Provide the (X, Y) coordinate of the cell's center where the given text is located.  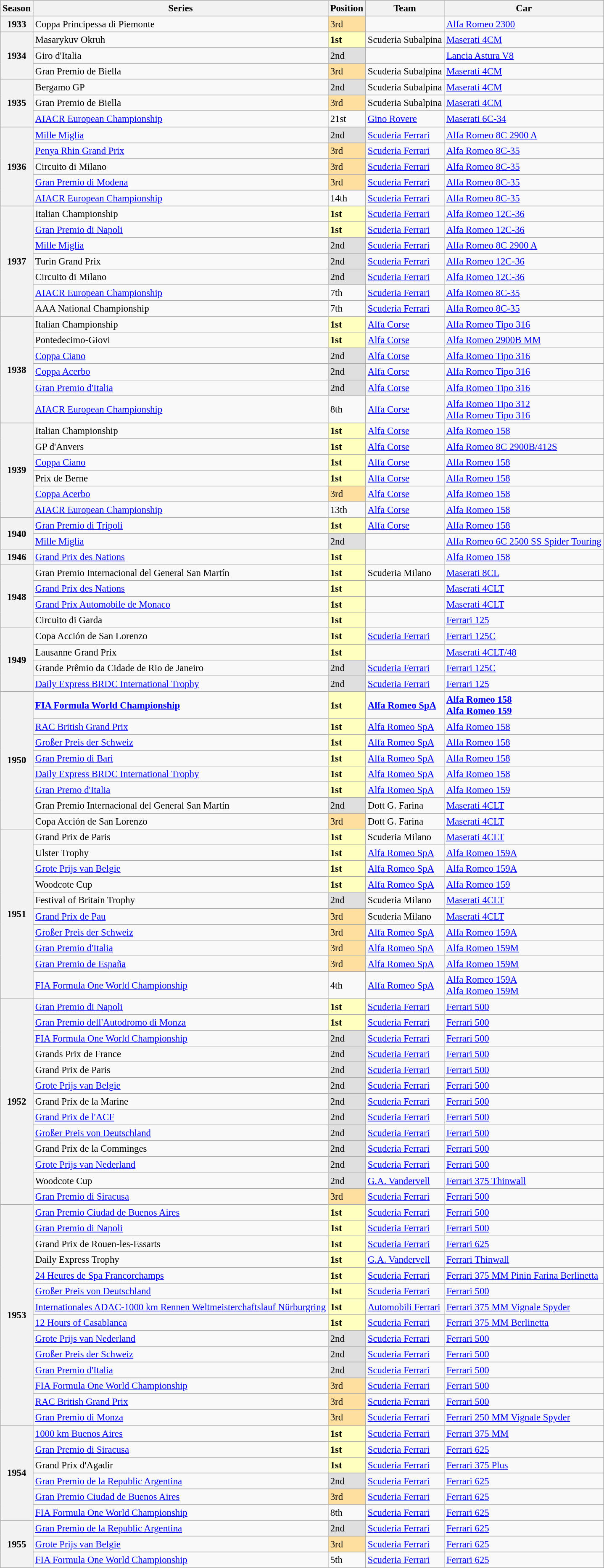
Grand Prix de la Comminges (180, 1149)
Grand Prix de Pau (180, 916)
Gran Premio dell'Autodromo di Monza (180, 1023)
Internationales ADAC-1000 km Rennen Weltmeisterchaftslauf Nürburgring (180, 1307)
Alfa Romeo 159AAlfa Romeo 159M (524, 986)
Masarykuv Okruh (180, 40)
Maserati 4CLT/48 (524, 652)
1937 (17, 262)
FIA Formula World Championship (180, 705)
Ferrari 375 MM Berlinetta (524, 1323)
Ulster Trophy (180, 853)
Season (17, 8)
1950 (17, 760)
Grands Prix de France (180, 1054)
12 Hours of Casablanca (180, 1323)
Grande Prêmio da Cidade de Rio de Janeiro (180, 668)
Turin Grand Prix (180, 261)
1955 (17, 1544)
Coppa Principessa di Piemonte (180, 24)
1949 (17, 660)
1953 (17, 1315)
Circuito di Garda (180, 620)
Lausanne Grand Prix (180, 652)
13th (346, 510)
1952 (17, 1102)
Ferrari 250 MM Vignale Spyder (524, 1418)
Daily Express Trophy (180, 1260)
Series (180, 8)
Gran Premio di Monza (180, 1418)
Maserati 8CL (524, 573)
Maserati 6C-34 (524, 119)
24 Heures de Spa Francorchamps (180, 1275)
5th (346, 1560)
Grand Prix Automobile de Monaco (180, 605)
1951 (17, 914)
Team (404, 8)
Ferrari 375 MM Pinin Farina Berlinetta (524, 1275)
1946 (17, 557)
1954 (17, 1473)
1938 (17, 370)
Ferrari Thinwall (524, 1260)
GP d'Anvers (180, 447)
1000 km Buenos Aires (180, 1433)
Gran Premio di Modena (180, 182)
14th (346, 198)
Gran Premio di Bari (180, 758)
Gino Rovere (404, 119)
Penya Rhin Grand Prix (180, 151)
Alfa Romeo 8C 2900B/412S (524, 447)
Grand Prix de la Marine (180, 1102)
Ferrari 375 Thinwall (524, 1181)
Prix de Berne (180, 478)
1935 (17, 103)
Gran Premio de España (180, 964)
4th (346, 986)
Lancia Astura V8 (524, 56)
AAA National Championship (180, 309)
Pontedecimo-Giovi (180, 340)
21st (346, 119)
Gran Premio di Tripoli (180, 526)
Alfa Romeo 6C 2500 SS Spider Touring (524, 542)
Alfa Romeo 2900B MM (524, 340)
1948 (17, 597)
Grand Prix d'Agadir (180, 1465)
Grand Prix de l'ACF (180, 1117)
Ferrari 375 MM (524, 1433)
Alfa Romeo 158Alfa Romeo 159 (524, 705)
Bergamo GP (180, 87)
Festival of Britain Trophy (180, 901)
1936 (17, 167)
1940 (17, 533)
1939 (17, 470)
Automobili Ferrari (404, 1307)
Alfa Romeo 2300 (524, 24)
Grand Prix de Rouen-les-Essarts (180, 1244)
Car (524, 8)
1934 (17, 56)
Alfa Romeo Tipo 312Alfa Romeo Tipo 316 (524, 410)
1933 (17, 24)
Ferrari 375 Plus (524, 1465)
Gran Premo d'Italia (180, 790)
Position (346, 8)
Ferrari 375 MM Vignale Spyder (524, 1307)
Giro d'Italia (180, 56)
